Provide the [x, y] coordinate of the cell's center where the given text is located.  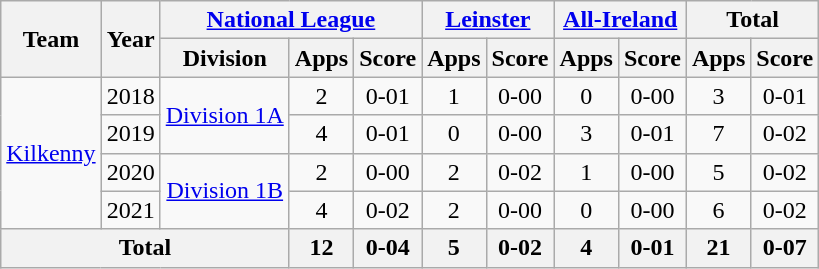
6 [718, 210]
National League [290, 20]
Team [51, 39]
21 [718, 248]
2021 [130, 210]
2020 [130, 172]
2019 [130, 134]
0-04 [388, 248]
7 [718, 134]
Kilkenny [51, 153]
12 [321, 248]
Division [224, 58]
Division 1A [224, 115]
2018 [130, 96]
All-Ireland [620, 20]
Leinster [488, 20]
0-07 [785, 248]
Year [130, 39]
Division 1B [224, 191]
